Extract the (X, Y) coordinate from the center of the cell holding the provided text.  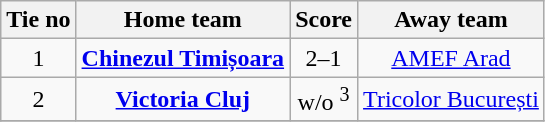
AMEF Arad (452, 58)
Tricolor București (452, 100)
Home team (183, 20)
Chinezul Timișoara (183, 58)
1 (38, 58)
w/o 3 (324, 100)
2 (38, 100)
Away team (452, 20)
Score (324, 20)
2–1 (324, 58)
Tie no (38, 20)
Victoria Cluj (183, 100)
